Provide the (x, y) coordinate of the cell's center where the given text is located.  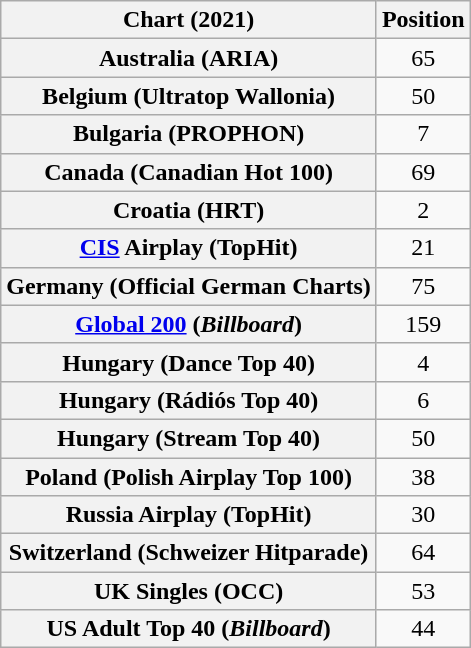
7 (423, 134)
Russia Airplay (TopHit) (189, 515)
21 (423, 248)
6 (423, 400)
69 (423, 172)
Canada (Canadian Hot 100) (189, 172)
64 (423, 553)
2 (423, 210)
Germany (Official German Charts) (189, 286)
Croatia (HRT) (189, 210)
53 (423, 591)
Australia (ARIA) (189, 58)
65 (423, 58)
75 (423, 286)
Poland (Polish Airplay Top 100) (189, 477)
Switzerland (Schweizer Hitparade) (189, 553)
4 (423, 362)
Chart (2021) (189, 20)
159 (423, 324)
Hungary (Dance Top 40) (189, 362)
44 (423, 629)
Position (423, 20)
Belgium (Ultratop Wallonia) (189, 96)
UK Singles (OCC) (189, 591)
Bulgaria (PROPHON) (189, 134)
30 (423, 515)
Global 200 (Billboard) (189, 324)
US Adult Top 40 (Billboard) (189, 629)
CIS Airplay (TopHit) (189, 248)
Hungary (Rádiós Top 40) (189, 400)
Hungary (Stream Top 40) (189, 438)
38 (423, 477)
